Output the (X, Y) coordinate of the center of the cell containing the given text.  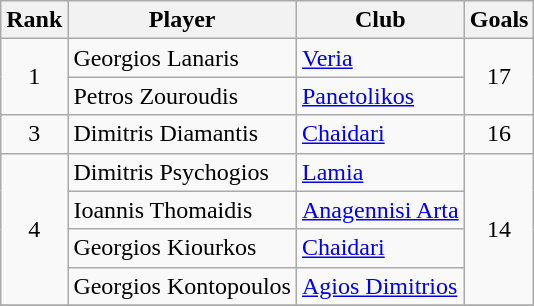
Dimitris Diamantis (182, 134)
Player (182, 20)
Georgios Kiourkos (182, 248)
Agios Dimitrios (380, 286)
3 (34, 134)
17 (499, 77)
14 (499, 229)
Georgios Lanaris (182, 58)
Anagennisi Arta (380, 210)
Dimitris Psychogios (182, 172)
Georgios Kontopoulos (182, 286)
Ioannis Thomaidis (182, 210)
Panetolikos (380, 96)
1 (34, 77)
Club (380, 20)
16 (499, 134)
Goals (499, 20)
Rank (34, 20)
Lamia (380, 172)
4 (34, 229)
Veria (380, 58)
Petros Zouroudis (182, 96)
